Return (X, Y) of the center of cell containing provided text 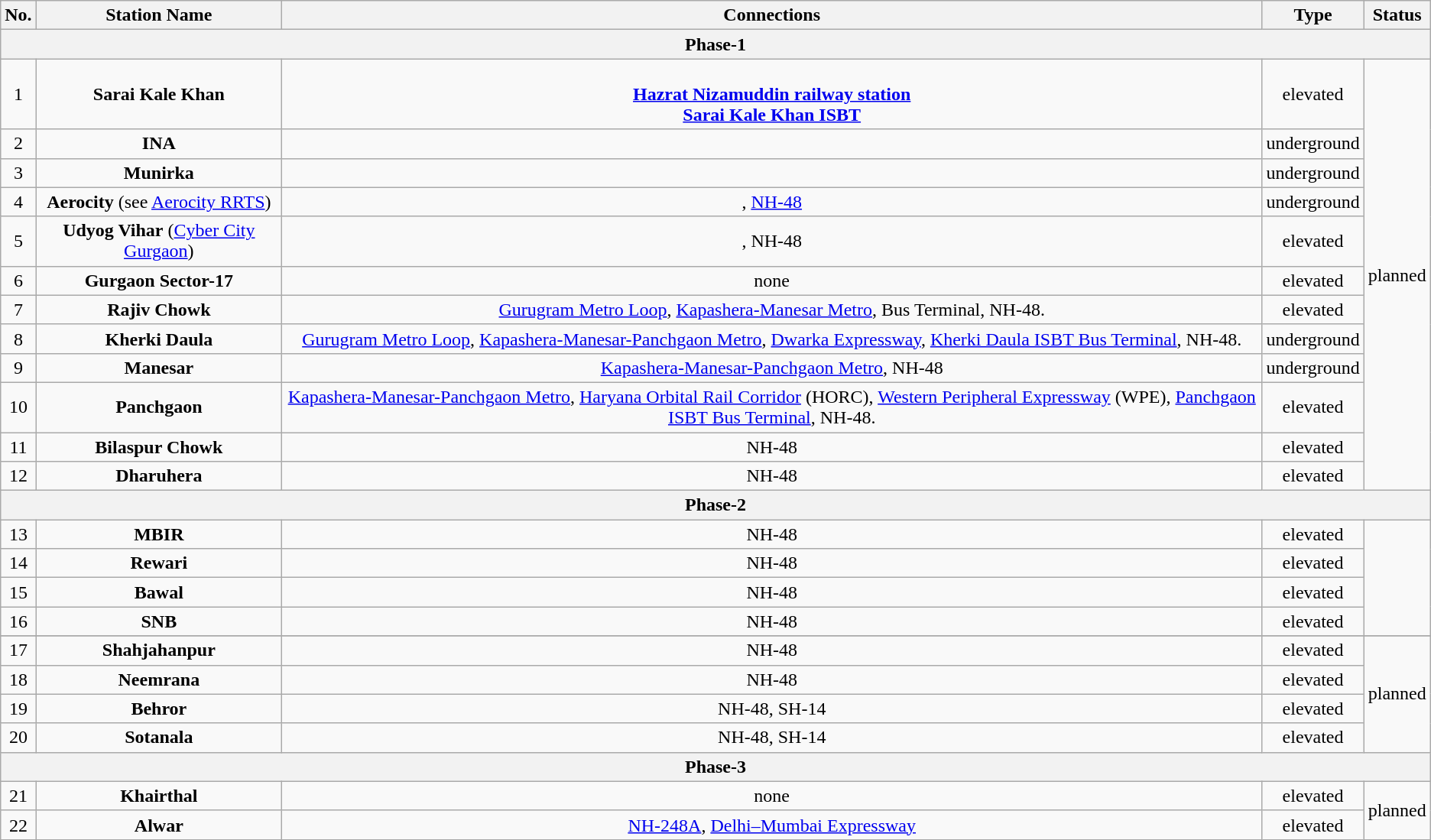
10 (18, 407)
Kapashera-Manesar-Panchgaon Metro, Haryana Orbital Rail Corridor (HORC), Western Peripheral Expressway (WPE), Panchgaon ISBT Bus Terminal, NH-48. (772, 407)
Gurugram Metro Loop, Kapashera-Manesar-Panchgaon Metro, Dwarka Expressway, Kherki Daula ISBT Bus Terminal, NH-48. (772, 339)
No. (18, 15)
Rewari (159, 563)
Neemrana (159, 679)
1 (18, 94)
Hazrat Nizamuddin railway stationSarai Kale Khan ISBT (772, 94)
18 (18, 679)
7 (18, 310)
3 (18, 173)
17 (18, 650)
Rajiv Chowk (159, 310)
Connections (772, 15)
5 (18, 242)
Kapashera-Manesar-Panchgaon Metro, NH-48 (772, 368)
22 (18, 825)
2 (18, 144)
Phase-2 (715, 505)
MBIR (159, 534)
21 (18, 796)
Bilaspur Chowk (159, 447)
Udyog Vihar (Cyber City Gurgaon) (159, 242)
Khairthal (159, 796)
14 (18, 563)
INA (159, 144)
12 (18, 476)
Munirka (159, 173)
Shahjahanpur (159, 650)
13 (18, 534)
6 (18, 281)
Status (1397, 15)
8 (18, 339)
Gurgaon Sector-17 (159, 281)
20 (18, 738)
Gurugram Metro Loop, Kapashera-Manesar Metro, Bus Terminal, NH-48. (772, 310)
19 (18, 709)
Phase-3 (715, 767)
Phase-1 (715, 44)
16 (18, 621)
Sarai Kale Khan (159, 94)
Manesar (159, 368)
Bawal (159, 592)
Station Name (159, 15)
Sotanala (159, 738)
Behror (159, 709)
SNB (159, 621)
Type (1313, 15)
9 (18, 368)
Dharuhera (159, 476)
11 (18, 447)
Panchgaon (159, 407)
Kherki Daula (159, 339)
4 (18, 202)
Aerocity (see Aerocity RRTS) (159, 202)
NH-248A, Delhi–Mumbai Expressway (772, 825)
15 (18, 592)
Alwar (159, 825)
